Locate the cell with the specified text and output its (x, y) center coordinate. 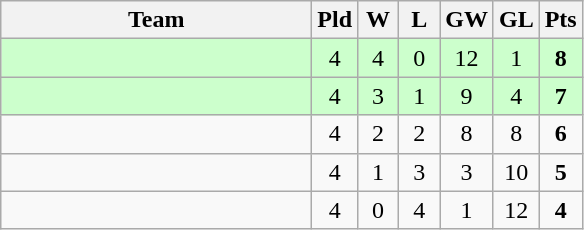
5 (560, 172)
Pts (560, 20)
GW (467, 20)
6 (560, 134)
Pld (335, 20)
9 (467, 96)
W (378, 20)
L (420, 20)
7 (560, 96)
GL (516, 20)
10 (516, 172)
Team (156, 20)
